Detect which cell encompasses the target text, then output its [X, Y] center coordinate. 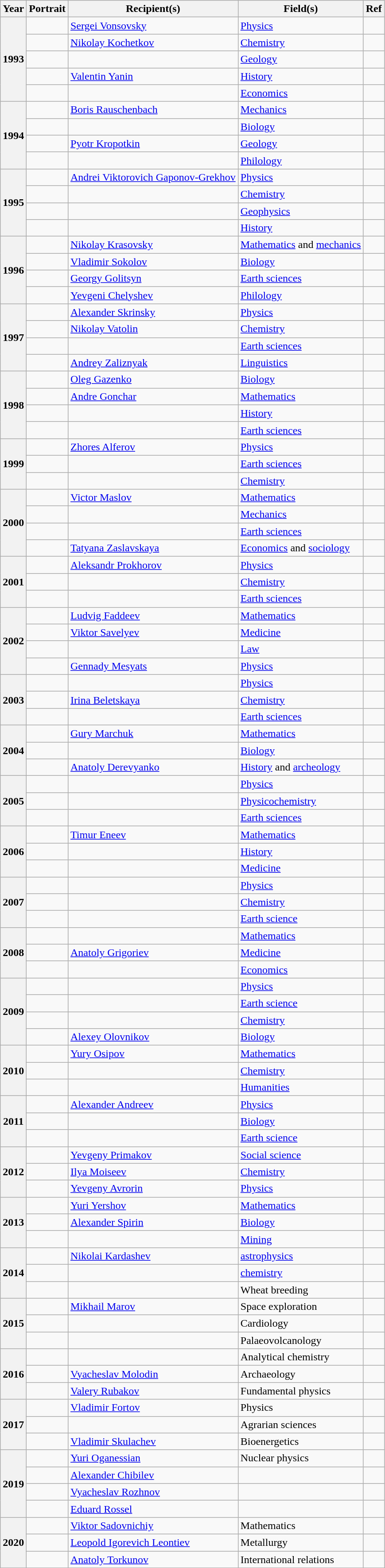
Mikhail Marov [153, 1307]
Physicochemistry [300, 801]
Alexey Olovnikov [153, 1037]
Nikolai Kardashev [153, 1256]
Nikolay Kochetkov [153, 43]
Valery Rubakov [153, 1391]
Andre Gonchar [153, 396]
1996 [13, 270]
Alexander Skrinsky [153, 312]
Portrait [47, 9]
Nikolay Vatolin [153, 329]
2014 [13, 1273]
1998 [13, 405]
1995 [13, 202]
Space exploration [300, 1307]
Geophysics [300, 211]
2000 [13, 523]
Viktor Sadovnichiy [153, 1525]
Sergei Vonsovsky [153, 26]
Year [13, 9]
2013 [13, 1222]
Wheat breeding [300, 1290]
Yuri Oganessian [153, 1458]
Recipient(s) [153, 9]
Ilya Moiseev [153, 1172]
2001 [13, 582]
Alexander Andreev [153, 1104]
Mining [300, 1239]
Economics and sociology [300, 548]
Pyotr Kropotkin [153, 143]
2002 [13, 641]
2017 [13, 1425]
Yevgeni Chelyshev [153, 295]
2006 [13, 852]
Analytical chemistry [300, 1357]
Metallurgy [300, 1542]
Vladimir Sokolov [153, 262]
Yuri Yershov [153, 1205]
Yevgeny Avrorin [153, 1189]
Agrarian sciences [300, 1425]
Tatyana Zaslavskaya [153, 548]
Bioenergetics [300, 1441]
Oleg Gazenko [153, 379]
2008 [13, 952]
Humanities [300, 1088]
Ref [374, 9]
2016 [13, 1374]
Alexander Spirin [153, 1222]
Andrey Zaliznyak [153, 363]
chemistry [300, 1273]
2003 [13, 700]
History and archeology [300, 767]
2004 [13, 750]
Victor Maslov [153, 498]
Aleksandr Prokhorov [153, 565]
Vladimir Skulachev [153, 1441]
Eduard Rossel [153, 1509]
1993 [13, 59]
Law [300, 649]
Leopold Igorevich Leontiev [153, 1542]
Boris Rauschenbach [153, 110]
2007 [13, 902]
1999 [13, 464]
Archaeology [300, 1374]
Vladimir Fortov [153, 1408]
Irina Beletskaya [153, 700]
Andrei Viktorovich Gaponov-Grekhov [153, 177]
Yury Osipov [153, 1054]
Alexander Chibilev [153, 1475]
Mathematics and mechanics [300, 245]
Field(s) [300, 9]
Gury Marchuk [153, 733]
astrophysics [300, 1256]
Georgy Golitsyn [153, 279]
1994 [13, 135]
Anatoly Torkunov [153, 1559]
Cardiology [300, 1324]
2012 [13, 1172]
2011 [13, 1121]
2005 [13, 801]
Vyacheslav Rozhnov [153, 1492]
Linguistics [300, 363]
Anatoly Derevyanko [153, 767]
Fundamental physics [300, 1391]
Nikolay Krasovsky [153, 245]
Nuclear physics [300, 1458]
Valentin Yanin [153, 76]
Vyacheslav Molodin [153, 1374]
Gennady Mesyats [153, 666]
Timur Eneev [153, 835]
2015 [13, 1324]
Social science [300, 1155]
Viktor Savelyev [153, 632]
Anatoly Grigoriev [153, 952]
Yevgeny Primakov [153, 1155]
2009 [13, 1011]
1997 [13, 337]
2020 [13, 1542]
International relations [300, 1559]
Zhores Alferov [153, 447]
2010 [13, 1071]
2019 [13, 1483]
Palaeovolcanology [300, 1340]
Ludvig Faddeev [153, 616]
